From the cell containing the given text, extract its center point as [x, y] coordinate. 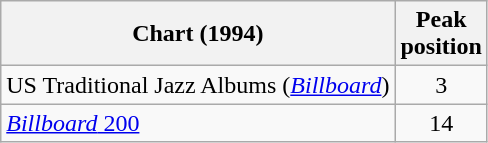
Chart (1994) [198, 34]
Billboard 200 [198, 123]
US Traditional Jazz Albums (Billboard) [198, 85]
3 [441, 85]
14 [441, 123]
Peakposition [441, 34]
